Output the (x, y) coordinate of the center of the cell containing the given text.  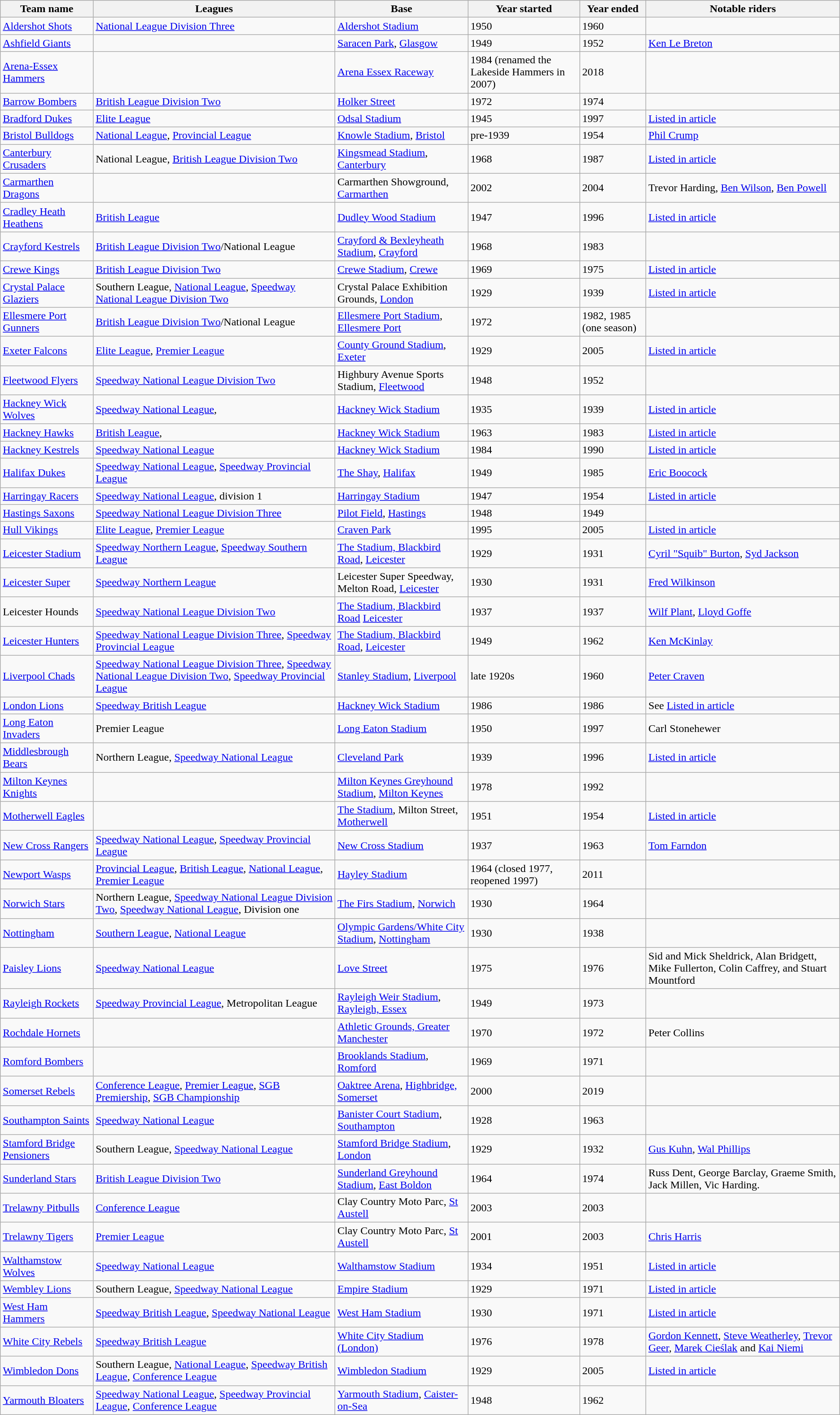
Milton Keynes Greyhound Stadium, Milton Keynes (402, 787)
Year started (524, 9)
Wembley Lions (47, 1289)
Hackney Kestrels (47, 450)
The Shay, Halifax (402, 473)
Brooklands Stadium, Romford (402, 1062)
Motherwell Eagles (47, 816)
British League, (214, 433)
Chris Harris (743, 1237)
Conference League, Premier League, SGB Premiership, SGB Championship (214, 1091)
Stamford Bridge Stadium, London (402, 1149)
Rochdale Hornets (47, 1032)
Hackney Hawks (47, 433)
Banister Court Stadium, Southampton (402, 1120)
Trelawny Tigers (47, 1237)
Notable riders (743, 9)
The Stadium, Milton Street, Motherwell (402, 816)
1990 (613, 450)
New Cross Rangers (47, 845)
Barrow Bombers (47, 101)
1995 (524, 530)
Tom Farndon (743, 845)
2004 (613, 188)
1987 (613, 159)
West Ham Stadium (402, 1312)
Leagues (214, 9)
Kingsmead Stadium, Canterbury (402, 159)
1973 (613, 1003)
1932 (613, 1149)
Speedway National League Division Three (214, 513)
County Ground Stadium, Exeter (402, 351)
West Ham Hammers (47, 1312)
The Firs Stadium, Norwich (402, 904)
Ellesmere Port Stadium, Ellesmere Port (402, 322)
Stanley Stadium, Liverpool (402, 676)
Crewe Kings (47, 269)
Long Eaton Stadium (402, 729)
Carmarthen Showground, Carmarthen (402, 188)
Milton Keynes Knights (47, 787)
1984 (524, 450)
2000 (524, 1091)
Knowle Stadium, Bristol (402, 136)
Wimbledon Dons (47, 1371)
Harringay Racers (47, 496)
National League Division Three (214, 26)
pre-1939 (524, 136)
Pilot Field, Hastings (402, 513)
1934 (524, 1266)
White City Rebels (47, 1342)
Carl Stonehewer (743, 729)
Trevor Harding, Ben Wilson, Ben Powell (743, 188)
National League, Provincial League (214, 136)
Ken Le Breton (743, 43)
Middlesbrough Bears (47, 758)
1982, 1985 (one season) (613, 322)
Cyril "Squib" Burton, Syd Jackson (743, 553)
Russ Dent, George Barclay, Graeme Smith, Jack Millen, Vic Harding. (743, 1178)
2001 (524, 1237)
Speedway National League, (214, 409)
Northern League, Speedway National League (214, 758)
1964 (closed 1977, reopened 1997) (524, 874)
Leicester Super (47, 583)
Elite League (214, 118)
Speedway British League, Speedway National League (214, 1312)
Peter Craven (743, 676)
Fred Wilkinson (743, 583)
National League, British League Division Two (214, 159)
Aldershot Shots (47, 26)
Crayford Kestrels (47, 246)
Provincial League, British League, National League, Premier League (214, 874)
Speedway National League, Speedway Provincial League, Conference League (214, 1400)
Saracen Park, Glasgow (402, 43)
Halifax Dukes (47, 473)
1985 (613, 473)
Gordon Kennett, Steve Weatherley, Trevor Geer, Marek Cieślak and Kai Niemi (743, 1342)
Arena-Essex Hammers (47, 72)
Walthamstow Stadium (402, 1266)
Oaktree Arena, Highbridge, Somerset (402, 1091)
Carmarthen Dragons (47, 188)
Newport Wasps (47, 874)
White City Stadium (London) (402, 1342)
Leicester Stadium (47, 553)
Ken McKinlay (743, 641)
2018 (613, 72)
Stamford Bridge Pensioners (47, 1149)
Rayleigh Rockets (47, 1003)
New Cross Stadium (402, 845)
Base (402, 9)
Olympic Gardens/White City Stadium, Nottingham (402, 933)
Year ended (613, 9)
London Lions (47, 705)
Liverpool Chads (47, 676)
Rayleigh Weir Stadium, Rayleigh, Essex (402, 1003)
Odsal Stadium (402, 118)
Eric Boocock (743, 473)
The Stadium, Blackbird Road Leicester (402, 611)
Paisley Lions (47, 968)
Cleveland Park (402, 758)
Athletic Grounds, Greater Manchester (402, 1032)
Speedway National League, division 1 (214, 496)
Sunderland Greyhound Stadium, East Boldon (402, 1178)
2011 (613, 874)
Hastings Saxons (47, 513)
Conference League (214, 1208)
Fleetwood Flyers (47, 381)
Harringay Stadium (402, 496)
Phil Crump (743, 136)
Love Street (402, 968)
Nottingham (47, 933)
Southern League, National League, Speedway British League, Conference League (214, 1371)
Holker Street (402, 101)
Bristol Bulldogs (47, 136)
Canterbury Crusaders (47, 159)
Gus Kuhn, Wal Phillips (743, 1149)
Leicester Hunters (47, 641)
late 1920s (524, 676)
Northern League, Speedway National League Division Two, Speedway National League, Division one (214, 904)
Walthamstow Wolves (47, 1266)
Southern League, National League (214, 933)
Crayford & Bexleyheath Stadium, Crayford (402, 246)
Long Eaton Invaders (47, 729)
Bradford Dukes (47, 118)
1938 (613, 933)
Arena Essex Raceway (402, 72)
Sunderland Stars (47, 1178)
Hayley Stadium (402, 874)
Crystal Palace Exhibition Grounds, London (402, 293)
Wimbledon Stadium (402, 1371)
Aldershot Stadium (402, 26)
British League (214, 217)
Speedway Northern League (214, 583)
Hackney Wick Wolves (47, 409)
Highbury Avenue Sports Stadium, Fleetwood (402, 381)
Speedway Provincial League, Metropolitan League (214, 1003)
Ashfield Giants (47, 43)
2019 (613, 1091)
Southampton Saints (47, 1120)
Exeter Falcons (47, 351)
Speedway National League Division Three, Speedway National League Division Two, Speedway Provincial League (214, 676)
Sid and Mick Sheldrick, Alan Bridgett, Mike Fullerton, Colin Caffrey, and Stuart Mountford (743, 968)
Cradley Heath Heathens (47, 217)
2002 (524, 188)
Speedway Northern League, Speedway Southern League (214, 553)
Team name (47, 9)
1945 (524, 118)
Leicester Hounds (47, 611)
Norwich Stars (47, 904)
Trelawny Pitbulls (47, 1208)
Yarmouth Bloaters (47, 1400)
1984 (renamed the Lakeside Hammers in 2007) (524, 72)
1935 (524, 409)
Ellesmere Port Gunners (47, 322)
Somerset Rebels (47, 1091)
See Listed in article (743, 705)
Peter Collins (743, 1032)
Crystal Palace Glaziers (47, 293)
Wilf Plant, Lloyd Goffe (743, 611)
Dudley Wood Stadium (402, 217)
Speedway National League Division Three, Speedway Provincial League (214, 641)
Crewe Stadium, Crewe (402, 269)
Romford Bombers (47, 1062)
Southern League, National League, Speedway National League Division Two (214, 293)
Hull Vikings (47, 530)
Yarmouth Stadium, Caister-on-Sea (402, 1400)
1928 (524, 1120)
1992 (613, 787)
Empire Stadium (402, 1289)
Craven Park (402, 530)
Leicester Super Speedway, Melton Road, Leicester (402, 583)
1970 (524, 1032)
